Output the [x, y] coordinate of the center of the cell containing the given text.  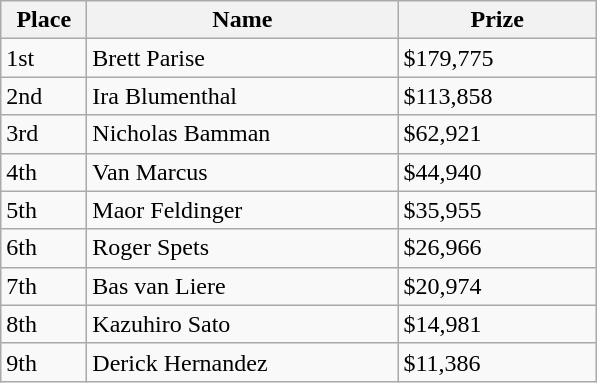
Brett Parise [242, 58]
Maor Feldinger [242, 210]
7th [44, 286]
6th [44, 248]
Van Marcus [242, 172]
Nicholas Bamman [242, 134]
$14,981 [498, 324]
1st [44, 58]
Derick Hernandez [242, 362]
Place [44, 20]
$35,955 [498, 210]
$44,940 [498, 172]
$62,921 [498, 134]
9th [44, 362]
$20,974 [498, 286]
4th [44, 172]
$113,858 [498, 96]
$26,966 [498, 248]
Roger Spets [242, 248]
Prize [498, 20]
$179,775 [498, 58]
Bas van Liere [242, 286]
Ira Blumenthal [242, 96]
8th [44, 324]
5th [44, 210]
3rd [44, 134]
2nd [44, 96]
Name [242, 20]
$11,386 [498, 362]
Kazuhiro Sato [242, 324]
